Find where the given text appears and provide that cell's center as (x, y) coordinate. 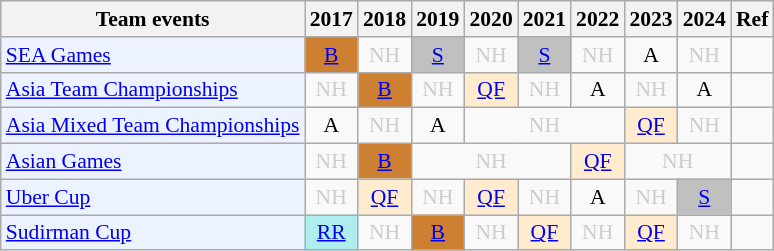
2024 (704, 19)
Asia Mixed Team Championships (153, 126)
SEA Games (153, 55)
Sudirman Cup (153, 233)
2017 (332, 19)
2018 (384, 19)
Asian Games (153, 162)
Ref (752, 19)
RR (332, 233)
2019 (438, 19)
2020 (490, 19)
2023 (650, 19)
2021 (544, 19)
Team events (153, 19)
Uber Cup (153, 197)
Asia Team Championships (153, 90)
2022 (598, 19)
